Find where the given text appears and provide that cell's center as (X, Y) coordinate. 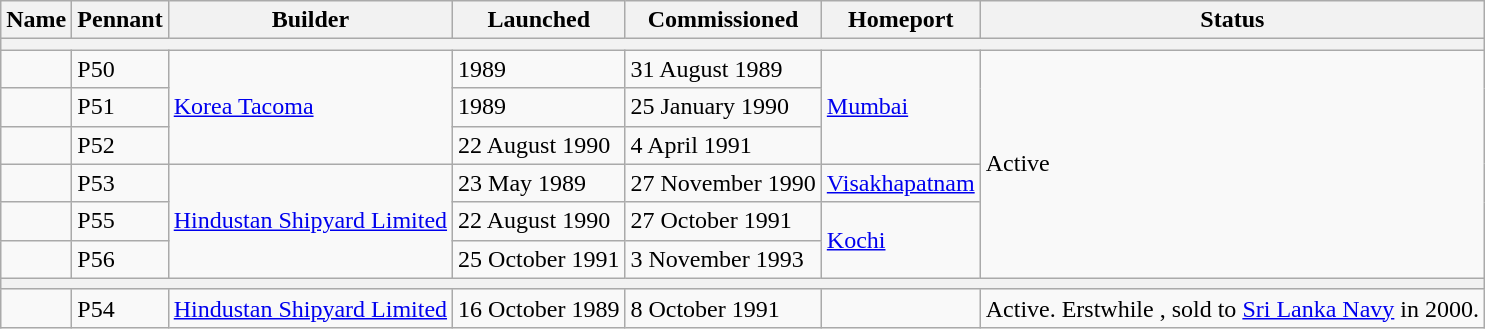
31 August 1989 (723, 69)
Commissioned (723, 20)
Active. Erstwhile , sold to Sri Lanka Navy in 2000. (1232, 308)
Mumbai (900, 107)
4 April 1991 (723, 145)
25 October 1991 (539, 259)
23 May 1989 (539, 183)
Status (1232, 20)
25 January 1990 (723, 107)
Builder (310, 20)
Visakhapatnam (900, 183)
Korea Tacoma (310, 107)
P52 (120, 145)
8 October 1991 (723, 308)
Pennant (120, 20)
27 October 1991 (723, 221)
P50 (120, 69)
P53 (120, 183)
P56 (120, 259)
Name (36, 20)
27 November 1990 (723, 183)
P51 (120, 107)
Launched (539, 20)
Homeport (900, 20)
3 November 1993 (723, 259)
P54 (120, 308)
Kochi (900, 240)
P55 (120, 221)
16 October 1989 (539, 308)
Active (1232, 164)
